Find where the given text appears and provide that cell's center as (x, y) coordinate. 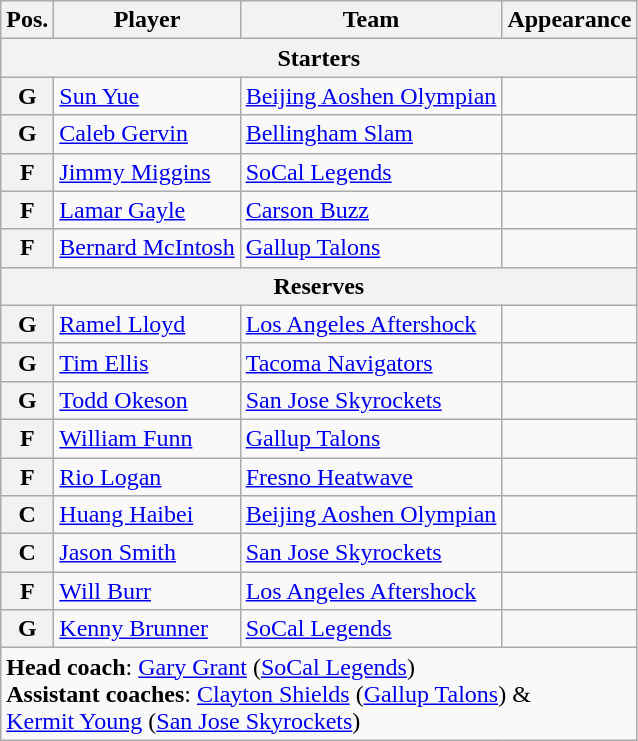
Bernard McIntosh (147, 248)
Rio Logan (147, 477)
Jimmy Miggins (147, 172)
Sun Yue (147, 96)
Jason Smith (147, 553)
Pos. (28, 20)
Team (371, 20)
Starters (319, 58)
Todd Okeson (147, 400)
Tacoma Navigators (371, 362)
Reserves (319, 286)
Bellingham Slam (371, 134)
Lamar Gayle (147, 210)
Fresno Heatwave (371, 477)
Caleb Gervin (147, 134)
Kenny Brunner (147, 629)
Head coach: Gary Grant (SoCal Legends) Assistant coaches: Clayton Shields (Gallup Talons) & Kermit Young (San Jose Skyrockets) (319, 694)
Appearance (570, 20)
Tim Ellis (147, 362)
Huang Haibei (147, 515)
William Funn (147, 438)
Player (147, 20)
Will Burr (147, 591)
Carson Buzz (371, 210)
Ramel Lloyd (147, 324)
